Provide the (X, Y) coordinate of the cell's center where the given text is located.  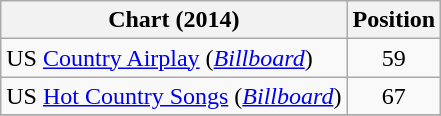
59 (394, 58)
US Country Airplay (Billboard) (174, 58)
67 (394, 96)
US Hot Country Songs (Billboard) (174, 96)
Chart (2014) (174, 20)
Position (394, 20)
